Detect which cell encompasses the target text, then output its (X, Y) center coordinate. 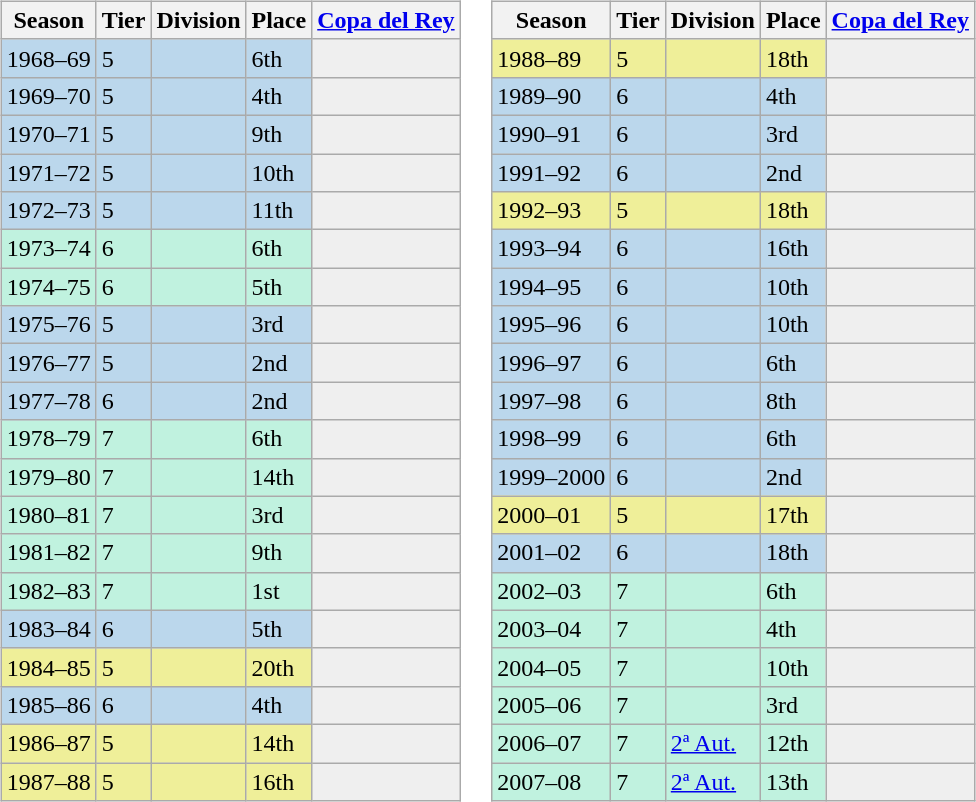
1970–71 (48, 134)
1999–2000 (552, 477)
1992–93 (552, 211)
2006–07 (552, 743)
1983–84 (48, 629)
12th (793, 743)
1979–80 (48, 477)
11th (279, 211)
1974–75 (48, 287)
2004–05 (552, 667)
1st (279, 591)
1988–89 (552, 58)
2003–04 (552, 629)
1996–97 (552, 363)
1987–88 (48, 781)
1980–81 (48, 515)
1997–98 (552, 401)
13th (793, 781)
1998–99 (552, 439)
1975–76 (48, 325)
1968–69 (48, 58)
1982–83 (48, 591)
2005–06 (552, 705)
1976–77 (48, 363)
17th (793, 515)
2001–02 (552, 553)
8th (793, 401)
2007–08 (552, 781)
1969–70 (48, 96)
1971–72 (48, 173)
2002–03 (552, 591)
1977–78 (48, 401)
1990–91 (552, 134)
1994–95 (552, 287)
1978–79 (48, 439)
1986–87 (48, 743)
1973–74 (48, 249)
1995–96 (552, 325)
20th (279, 667)
1972–73 (48, 211)
2000–01 (552, 515)
1984–85 (48, 667)
1989–90 (552, 96)
1985–86 (48, 705)
1981–82 (48, 553)
1991–92 (552, 173)
1993–94 (552, 249)
